Output the [x, y] coordinate of the center of the cell containing the given text.  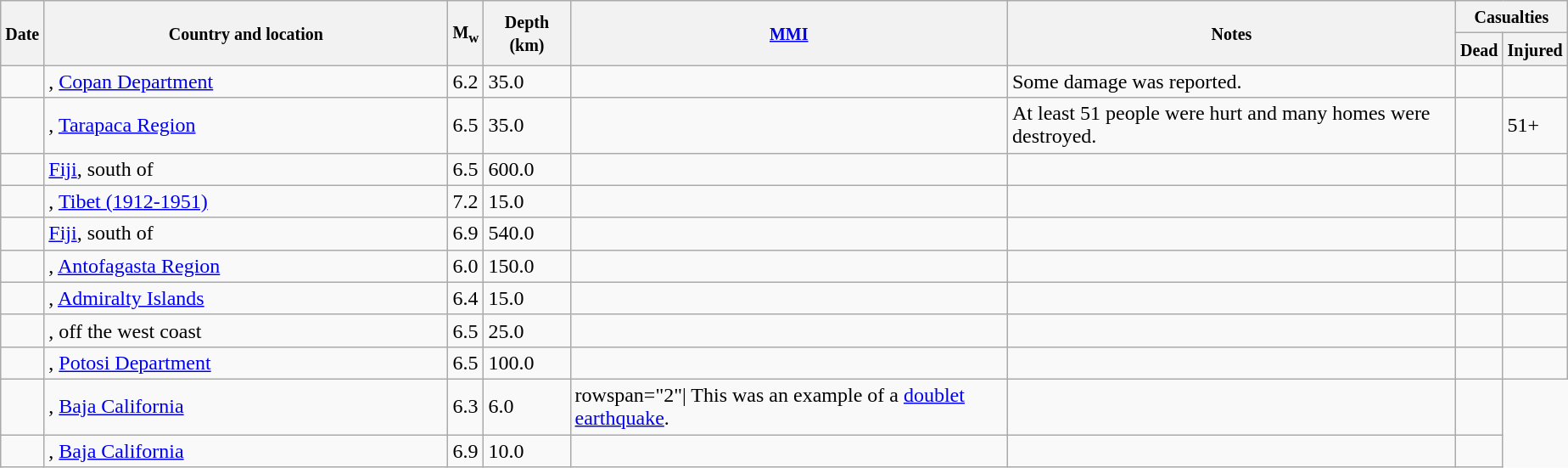
25.0 [527, 330]
Country and location [246, 33]
Depth (km) [527, 33]
150.0 [527, 266]
Casualties [1511, 17]
At least 51 people were hurt and many homes were destroyed. [1231, 126]
, Potosi Department [246, 363]
, off the west coast [246, 330]
6.3 [466, 406]
540.0 [527, 234]
, Tarapaca Region [246, 126]
MMI [789, 33]
100.0 [527, 363]
600.0 [527, 169]
, Antofagasta Region [246, 266]
6.4 [466, 298]
Mw [466, 33]
Date [22, 33]
rowspan="2"| This was an example of a doublet earthquake. [789, 406]
7.2 [466, 201]
51+ [1535, 126]
, Admiralty Islands [246, 298]
Injured [1535, 49]
Notes [1231, 33]
Dead [1479, 49]
Some damage was reported. [1231, 82]
, Copan Department [246, 82]
6.2 [466, 82]
, Tibet (1912-1951) [246, 201]
10.0 [527, 451]
